Identify which cell holds the provided text, then report its [X, Y] central coordinate. 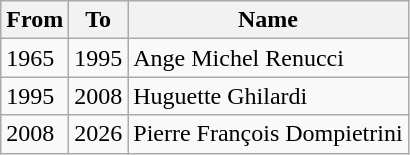
From [35, 20]
Pierre François Dompietrini [268, 134]
2026 [98, 134]
Huguette Ghilardi [268, 96]
To [98, 20]
Name [268, 20]
1965 [35, 58]
Ange Michel Renucci [268, 58]
